Find where the given text appears and provide that cell's center as (x, y) coordinate. 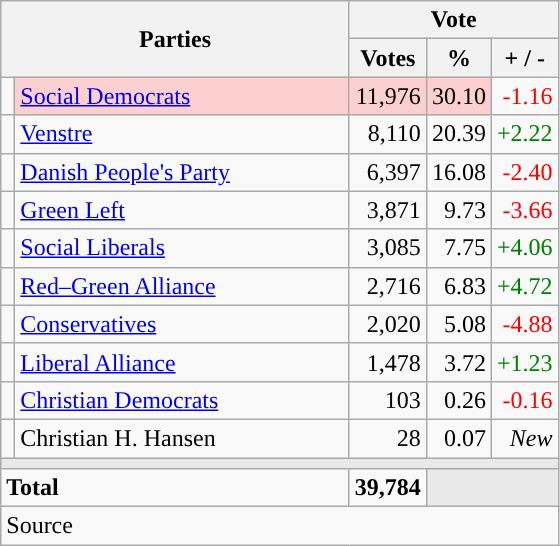
New (524, 438)
5.08 (458, 324)
% (458, 58)
+4.72 (524, 286)
-2.40 (524, 172)
Danish People's Party (182, 172)
-4.88 (524, 324)
0.26 (458, 400)
+2.22 (524, 134)
+ / - (524, 58)
6,397 (388, 172)
Social Liberals (182, 248)
6.83 (458, 286)
Total (176, 488)
-0.16 (524, 400)
103 (388, 400)
Source (280, 526)
9.73 (458, 210)
Social Democrats (182, 96)
Conservatives (182, 324)
Parties (176, 39)
Christian Democrats (182, 400)
-1.16 (524, 96)
Venstre (182, 134)
3,871 (388, 210)
39,784 (388, 488)
Votes (388, 58)
Liberal Alliance (182, 362)
-3.66 (524, 210)
11,976 (388, 96)
20.39 (458, 134)
+1.23 (524, 362)
1,478 (388, 362)
2,020 (388, 324)
7.75 (458, 248)
3.72 (458, 362)
30.10 (458, 96)
0.07 (458, 438)
Red–Green Alliance (182, 286)
28 (388, 438)
3,085 (388, 248)
Vote (454, 20)
2,716 (388, 286)
Christian H. Hansen (182, 438)
16.08 (458, 172)
+4.06 (524, 248)
Green Left (182, 210)
8,110 (388, 134)
